Detect which cell encompasses the target text, then output its (X, Y) center coordinate. 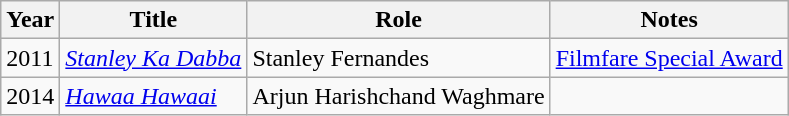
Year (30, 20)
Hawaa Hawaai (154, 96)
Stanley Ka Dabba (154, 58)
Stanley Fernandes (398, 58)
Title (154, 20)
2014 (30, 96)
Notes (669, 20)
2011 (30, 58)
Filmfare Special Award (669, 58)
Role (398, 20)
Arjun Harishchand Waghmare (398, 96)
